From the cell containing the given text, extract its center point as (x, y) coordinate. 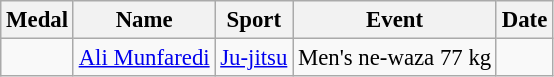
Medal (38, 20)
Sport (254, 20)
Date (524, 20)
Ali Munfaredi (144, 58)
Ju-jitsu (254, 58)
Event (395, 20)
Name (144, 20)
Men's ne-waza 77 kg (395, 58)
